Extract the [X, Y] coordinate from the center of the cell holding the provided text.  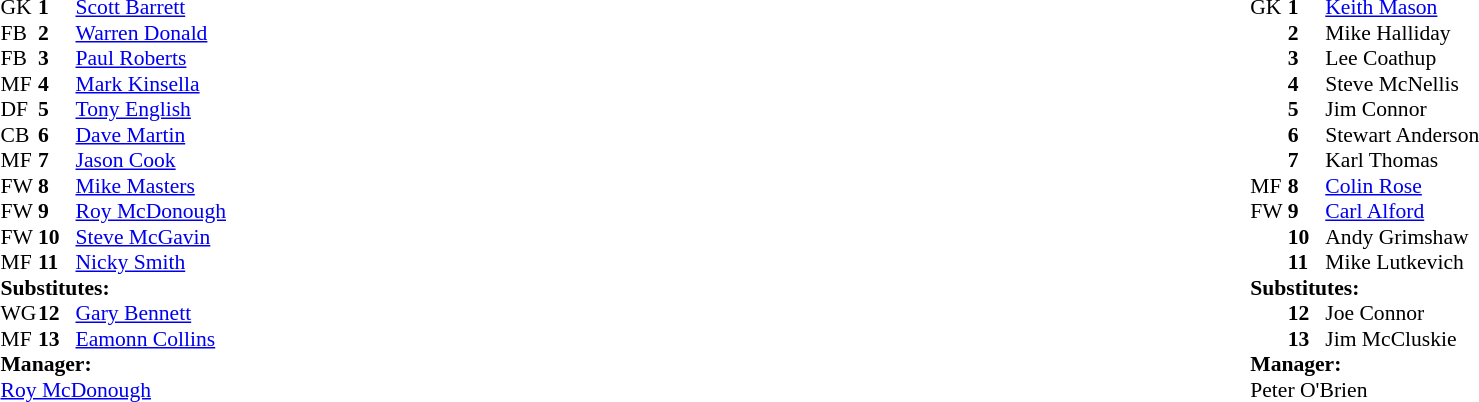
Paul Roberts [152, 59]
Colin Rose [1402, 186]
Mark Kinsella [152, 84]
Stewart Anderson [1402, 135]
Steve McGavin [152, 237]
Karl Thomas [1402, 161]
Mike Lutkevich [1402, 263]
Tony English [152, 109]
Mike Masters [152, 186]
Jim McCluskie [1402, 339]
Nicky Smith [152, 263]
Dave Martin [152, 135]
Steve McNellis [1402, 84]
DF [19, 109]
Gary Bennett [152, 313]
Eamonn Collins [152, 339]
Warren Donald [152, 33]
Jason Cook [152, 161]
Joe Connor [1402, 313]
Mike Halliday [1402, 33]
Jim Connor [1402, 109]
Carl Alford [1402, 211]
Andy Grimshaw [1402, 237]
Lee Coathup [1402, 59]
WG [19, 313]
CB [19, 135]
Roy McDonough [152, 211]
